Locate the cell with the specified text and output its (X, Y) center coordinate. 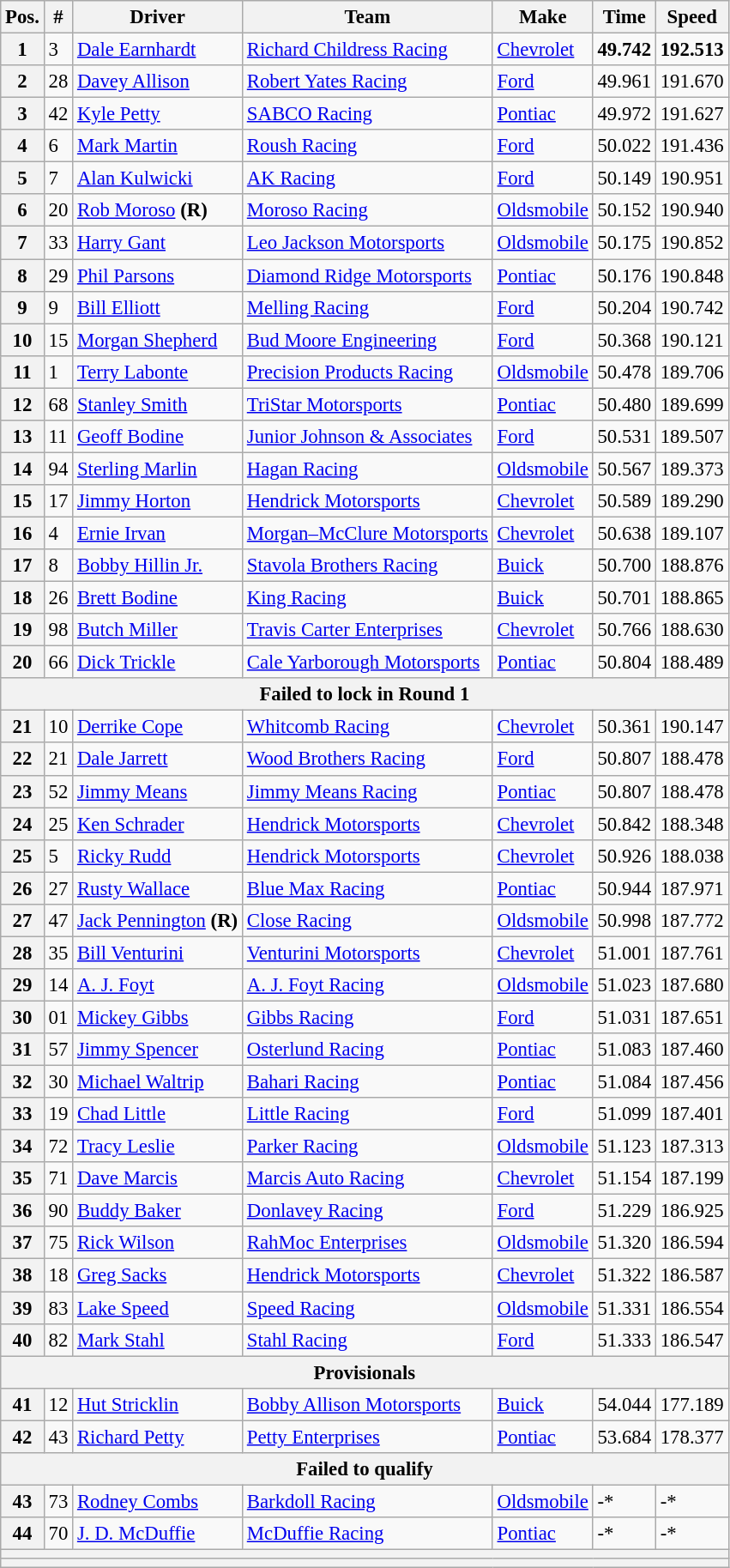
Whitcomb Racing (367, 727)
50.368 (624, 340)
188.865 (691, 598)
94 (58, 469)
# (58, 17)
Dave Marcis (158, 1178)
51.001 (624, 953)
50.149 (624, 179)
50.478 (624, 372)
Richard Childress Racing (367, 50)
Blue Max Racing (367, 888)
50.176 (624, 275)
Marcis Auto Racing (367, 1178)
189.373 (691, 469)
189.507 (691, 437)
51.023 (624, 985)
RahMoc Enterprises (367, 1244)
188.038 (691, 856)
188.876 (691, 566)
191.670 (691, 82)
Bill Elliott (158, 307)
190.852 (691, 243)
41 (22, 1404)
190.951 (691, 179)
Greg Sacks (158, 1275)
Michael Waltrip (158, 1082)
Morgan–McClure Motorsports (367, 533)
Wood Brothers Racing (367, 760)
Pos. (22, 17)
90 (58, 1211)
187.761 (691, 953)
Ken Schrader (158, 824)
52 (58, 791)
50.998 (624, 921)
Brett Bodine (158, 598)
J. D. McDuffie (158, 1534)
Speed Racing (367, 1308)
AK Racing (367, 179)
51.123 (624, 1147)
186.587 (691, 1275)
Bahari Racing (367, 1082)
49.742 (624, 50)
51.229 (624, 1211)
189.107 (691, 533)
Junior Johnson & Associates (367, 437)
50.567 (624, 469)
Morgan Shepherd (158, 340)
Roush Racing (367, 146)
51.083 (624, 1050)
40 (22, 1340)
187.199 (691, 1178)
Mark Martin (158, 146)
Melling Racing (367, 307)
Buddy Baker (158, 1211)
Precision Products Racing (367, 372)
189.699 (691, 404)
Jimmy Means (158, 791)
50.152 (624, 210)
Phil Parsons (158, 275)
Sterling Marlin (158, 469)
50.480 (624, 404)
49.961 (624, 82)
Close Racing (367, 921)
51.333 (624, 1340)
51.084 (624, 1082)
34 (22, 1147)
Time (624, 17)
191.436 (691, 146)
70 (58, 1534)
51.099 (624, 1114)
Bobby Allison Motorsports (367, 1404)
Donlavey Racing (367, 1211)
Gibbs Racing (367, 1017)
186.925 (691, 1211)
190.121 (691, 340)
Robert Yates Racing (367, 82)
Failed to qualify (365, 1469)
54.044 (624, 1404)
Stahl Racing (367, 1340)
Failed to lock in Round 1 (365, 694)
Bobby Hillin Jr. (158, 566)
Petty Enterprises (367, 1437)
188.489 (691, 663)
Jack Pennington (R) (158, 921)
TriStar Motorsports (367, 404)
Jimmy Spencer (158, 1050)
32 (22, 1082)
188.348 (691, 824)
Stavola Brothers Racing (367, 566)
Ricky Rudd (158, 856)
Team (367, 17)
191.627 (691, 114)
Parker Racing (367, 1147)
Little Racing (367, 1114)
73 (58, 1501)
01 (58, 1017)
190.742 (691, 307)
66 (58, 663)
Ernie Irvan (158, 533)
50.926 (624, 856)
50.766 (624, 630)
187.651 (691, 1017)
2 (22, 82)
187.401 (691, 1114)
44 (22, 1534)
190.848 (691, 275)
50.804 (624, 663)
39 (22, 1308)
51.154 (624, 1178)
Travis Carter Enterprises (367, 630)
Richard Petty (158, 1437)
188.630 (691, 630)
Bill Venturini (158, 953)
50.204 (624, 307)
37 (22, 1244)
190.940 (691, 210)
Rusty Wallace (158, 888)
Terry Labonte (158, 372)
186.547 (691, 1340)
24 (22, 824)
187.772 (691, 921)
Cale Yarborough Motorsports (367, 663)
Mark Stahl (158, 1340)
186.594 (691, 1244)
192.513 (691, 50)
Tracy Leslie (158, 1147)
13 (22, 437)
Jimmy Horton (158, 501)
Rick Wilson (158, 1244)
McDuffie Racing (367, 1534)
50.022 (624, 146)
Dale Earnhardt (158, 50)
50.589 (624, 501)
186.554 (691, 1308)
31 (22, 1050)
Venturini Motorsports (367, 953)
Make (542, 17)
53.684 (624, 1437)
Derrike Cope (158, 727)
50.638 (624, 533)
51.322 (624, 1275)
50.175 (624, 243)
50.701 (624, 598)
Osterlund Racing (367, 1050)
189.706 (691, 372)
75 (58, 1244)
Provisionals (365, 1372)
187.460 (691, 1050)
Diamond Ridge Motorsports (367, 275)
189.290 (691, 501)
72 (58, 1147)
71 (58, 1178)
Harry Gant (158, 243)
Geoff Bodine (158, 437)
47 (58, 921)
Driver (158, 17)
178.377 (691, 1437)
SABCO Racing (367, 114)
187.680 (691, 985)
Dick Trickle (158, 663)
Davey Allison (158, 82)
57 (58, 1050)
Hagan Racing (367, 469)
98 (58, 630)
Rob Moroso (R) (158, 210)
190.147 (691, 727)
Alan Kulwicki (158, 179)
Dale Jarrett (158, 760)
Leo Jackson Motorsports (367, 243)
Barkdoll Racing (367, 1501)
23 (22, 791)
68 (58, 404)
51.320 (624, 1244)
Rodney Combs (158, 1501)
Jimmy Means Racing (367, 791)
36 (22, 1211)
50.842 (624, 824)
50.531 (624, 437)
187.313 (691, 1147)
82 (58, 1340)
22 (22, 760)
51.031 (624, 1017)
Butch Miller (158, 630)
49.972 (624, 114)
Moroso Racing (367, 210)
177.189 (691, 1404)
83 (58, 1308)
Lake Speed (158, 1308)
51.331 (624, 1308)
50.700 (624, 566)
Speed (691, 17)
Chad Little (158, 1114)
50.944 (624, 888)
Bud Moore Engineering (367, 340)
A. J. Foyt Racing (367, 985)
King Racing (367, 598)
187.971 (691, 888)
16 (22, 533)
Hut Stricklin (158, 1404)
A. J. Foyt (158, 985)
Mickey Gibbs (158, 1017)
38 (22, 1275)
50.361 (624, 727)
187.456 (691, 1082)
Kyle Petty (158, 114)
Stanley Smith (158, 404)
